Identify which cell holds the provided text, then report its (x, y) central coordinate. 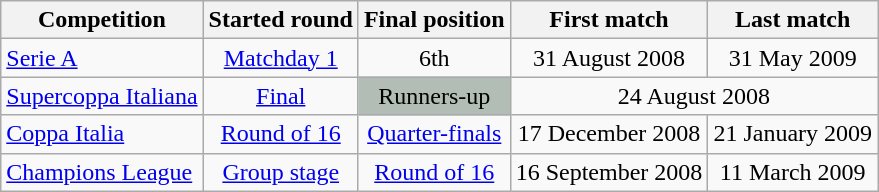
6th (434, 58)
Last match (793, 20)
31 August 2008 (609, 58)
Started round (280, 20)
Champions League (102, 172)
17 December 2008 (609, 134)
Final position (434, 20)
Runners-up (434, 96)
Final (280, 96)
Supercoppa Italiana (102, 96)
11 March 2009 (793, 172)
Competition (102, 20)
Coppa Italia (102, 134)
16 September 2008 (609, 172)
24 August 2008 (694, 96)
21 January 2009 (793, 134)
31 May 2009 (793, 58)
Matchday 1 (280, 58)
First match (609, 20)
Serie A (102, 58)
Quarter-finals (434, 134)
Group stage (280, 172)
